Find where the given text appears and provide that cell's center as [x, y] coordinate. 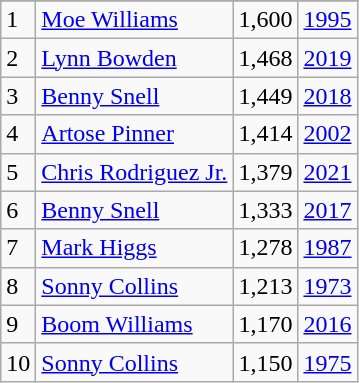
1,278 [266, 248]
2002 [328, 134]
1975 [328, 362]
7 [18, 248]
8 [18, 286]
2019 [328, 58]
1,170 [266, 324]
3 [18, 96]
1,468 [266, 58]
10 [18, 362]
Artose Pinner [134, 134]
2018 [328, 96]
1973 [328, 286]
2021 [328, 172]
1,449 [266, 96]
1987 [328, 248]
Chris Rodriguez Jr. [134, 172]
Moe Williams [134, 20]
9 [18, 324]
1 [18, 20]
Boom Williams [134, 324]
4 [18, 134]
1,414 [266, 134]
1,379 [266, 172]
Lynn Bowden [134, 58]
1,213 [266, 286]
Mark Higgs [134, 248]
6 [18, 210]
2017 [328, 210]
2 [18, 58]
1,150 [266, 362]
1,333 [266, 210]
1,600 [266, 20]
1995 [328, 20]
2016 [328, 324]
5 [18, 172]
